Capture the cell that displays the provided text and extract its (x, y) central coordinate. 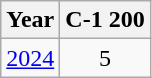
C-1 200 (105, 20)
Year (30, 20)
5 (105, 58)
2024 (30, 58)
